Find where the given text appears and provide that cell's center as [x, y] coordinate. 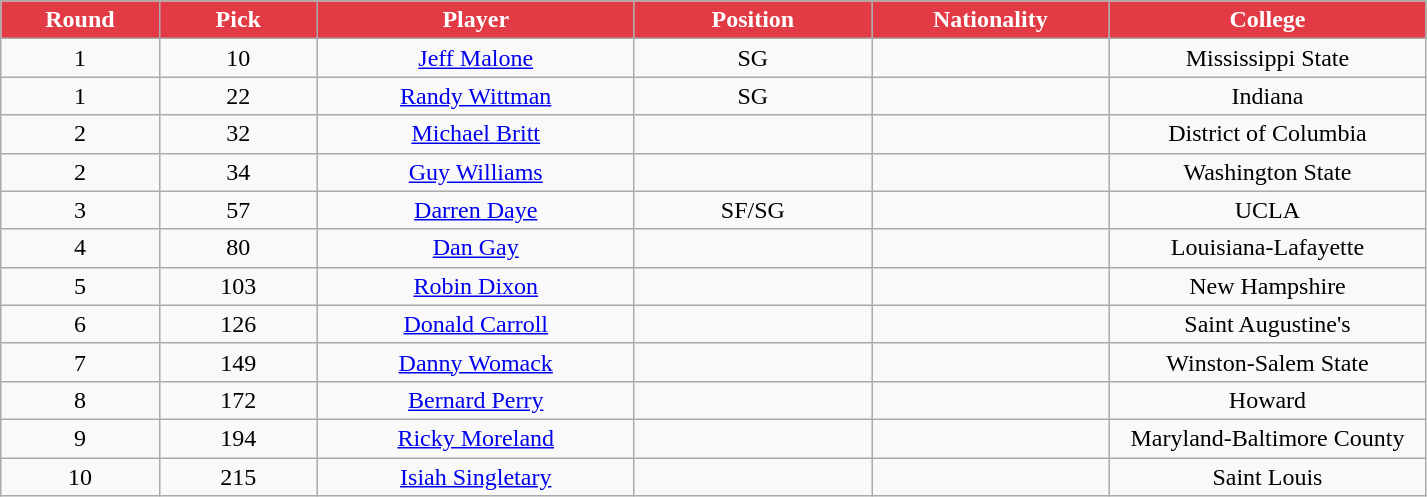
Dan Gay [476, 248]
Winston-Salem State [1268, 362]
Saint Louis [1268, 477]
UCLA [1268, 210]
Mississippi State [1268, 58]
103 [238, 286]
Position [752, 20]
194 [238, 438]
Guy Williams [476, 172]
Danny Womack [476, 362]
80 [238, 248]
Robin Dixon [476, 286]
Saint Augustine's [1268, 324]
3 [80, 210]
Bernard Perry [476, 400]
Pick [238, 20]
Ricky Moreland [476, 438]
SF/SG [752, 210]
32 [238, 134]
4 [80, 248]
6 [80, 324]
Michael Britt [476, 134]
7 [80, 362]
Darren Daye [476, 210]
Maryland-Baltimore County [1268, 438]
8 [80, 400]
Washington State [1268, 172]
172 [238, 400]
5 [80, 286]
College [1268, 20]
Jeff Malone [476, 58]
34 [238, 172]
9 [80, 438]
District of Columbia [1268, 134]
149 [238, 362]
Isiah Singletary [476, 477]
Donald Carroll [476, 324]
Louisiana-Lafayette [1268, 248]
22 [238, 96]
Indiana [1268, 96]
Round [80, 20]
Nationality [990, 20]
215 [238, 477]
Player [476, 20]
New Hampshire [1268, 286]
Randy Wittman [476, 96]
Howard [1268, 400]
57 [238, 210]
126 [238, 324]
